Capture the cell that displays the provided text and extract its [x, y] central coordinate. 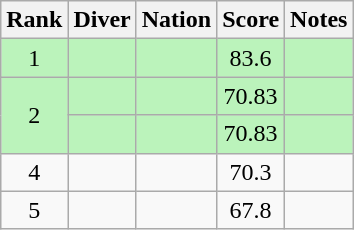
83.6 [251, 58]
4 [34, 172]
Score [251, 20]
70.3 [251, 172]
67.8 [251, 210]
Diver [102, 20]
Rank [34, 20]
1 [34, 58]
Notes [319, 20]
5 [34, 210]
2 [34, 115]
Nation [176, 20]
